Detect which cell encompasses the target text, then output its [X, Y] center coordinate. 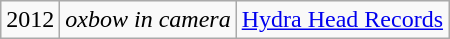
oxbow in camera [148, 20]
Hydra Head Records [342, 20]
2012 [30, 20]
